Scan for the cell matching the given text and deliver its (x, y) coordinate at center. 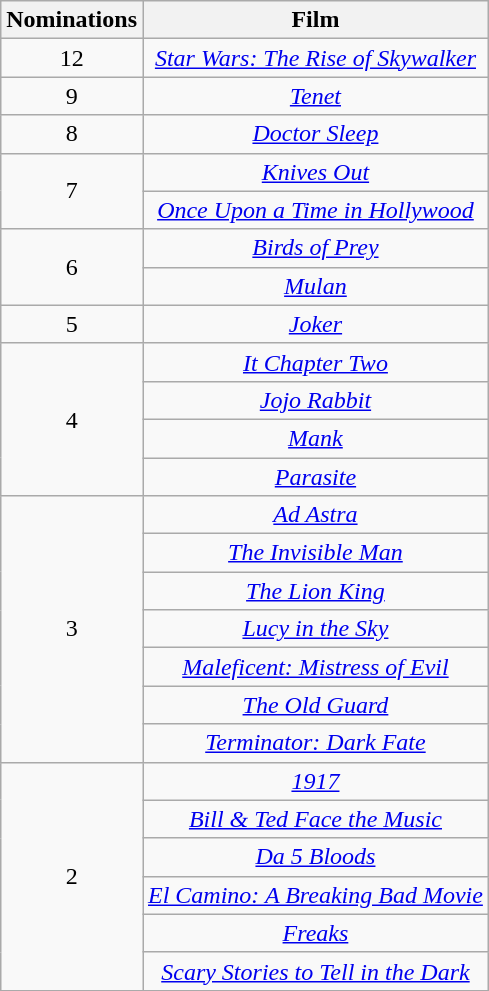
Joker (315, 324)
4 (72, 419)
The Invisible Man (315, 553)
Nominations (72, 20)
Star Wars: The Rise of Skywalker (315, 58)
Scary Stories to Tell in the Dark (315, 971)
Freaks (315, 933)
6 (72, 267)
3 (72, 629)
12 (72, 58)
Knives Out (315, 172)
Film (315, 20)
Maleficent: Mistress of Evil (315, 667)
Doctor Sleep (315, 134)
Ad Astra (315, 515)
1917 (315, 781)
Once Upon a Time in Hollywood (315, 210)
2 (72, 876)
8 (72, 134)
Terminator: Dark Fate (315, 743)
7 (72, 191)
5 (72, 324)
The Lion King (315, 591)
Birds of Prey (315, 248)
The Old Guard (315, 705)
It Chapter Two (315, 362)
Tenet (315, 96)
Lucy in the Sky (315, 629)
Bill & Ted Face the Music (315, 819)
Mulan (315, 286)
Jojo Rabbit (315, 400)
Parasite (315, 477)
9 (72, 96)
Da 5 Bloods (315, 857)
Mank (315, 438)
El Camino: A Breaking Bad Movie (315, 895)
